Scan for the cell matching the given text and deliver its (x, y) coordinate at center. 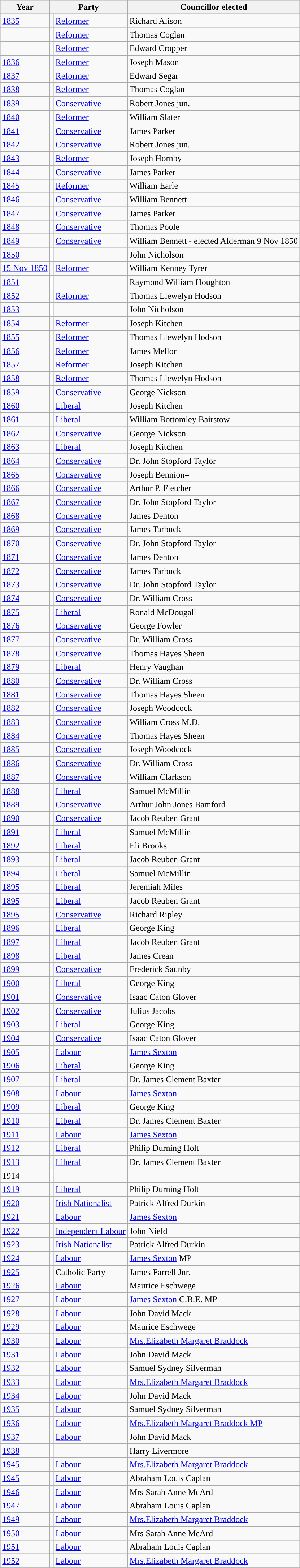
1929 (25, 1327)
William Cross M.D. (214, 722)
William Bottomley Bairstow (214, 420)
James Sexton C.B.E. MP (214, 1300)
1841 (25, 131)
Catholic Party (90, 1272)
1863 (25, 447)
1856 (25, 351)
1926 (25, 1286)
Joseph Bennion= (214, 475)
Mrs.Elizabeth Margaret Braddock MP (214, 1423)
Edward Segar (214, 76)
1934 (25, 1396)
1950 (25, 1533)
1892 (25, 846)
Party (88, 7)
1898 (25, 956)
1931 (25, 1355)
1896 (25, 928)
1928 (25, 1313)
1913 (25, 1162)
1938 (25, 1451)
1850 (25, 255)
1922 (25, 1231)
Jeremiah Miles (214, 887)
1838 (25, 90)
1920 (25, 1203)
Raymond William Houghton (214, 282)
1877 (25, 640)
Henry Vaughan (214, 667)
1869 (25, 530)
Thomas Poole (214, 227)
Richard Ripley (214, 915)
1859 (25, 392)
1839 (25, 103)
1888 (25, 791)
1885 (25, 750)
1909 (25, 1107)
1903 (25, 1024)
1861 (25, 420)
Frederick Saunby (214, 969)
1912 (25, 1148)
1894 (25, 873)
1935 (25, 1409)
1949 (25, 1520)
1908 (25, 1093)
1947 (25, 1506)
1849 (25, 241)
1936 (25, 1423)
James Farrell Jnr. (214, 1272)
George Fowler (214, 626)
1852 (25, 296)
1893 (25, 860)
1867 (25, 502)
1854 (25, 323)
1874 (25, 598)
1924 (25, 1258)
1890 (25, 818)
Julius Jacobs (214, 1011)
1851 (25, 282)
William Clarkson (214, 777)
1930 (25, 1341)
1842 (25, 144)
1952 (25, 1561)
1899 (25, 969)
William Bennett - elected Alderman 9 Nov 1850 (214, 241)
1925 (25, 1272)
William Kenney Tyrer (214, 268)
John Nield (214, 1231)
Independent Labour (90, 1231)
1840 (25, 117)
1846 (25, 200)
1866 (25, 488)
William Slater (214, 117)
1875 (25, 612)
1900 (25, 983)
1887 (25, 777)
1933 (25, 1382)
1865 (25, 475)
1886 (25, 763)
Edward Cropper (214, 48)
1880 (25, 681)
1862 (25, 433)
1876 (25, 626)
1881 (25, 695)
James Crean (214, 956)
Harry Livermore (214, 1451)
1923 (25, 1244)
1891 (25, 832)
1914 (25, 1176)
1860 (25, 406)
Richard Alison (214, 21)
Joseph Hornby (214, 158)
William Bennett (214, 200)
1878 (25, 653)
James Sexton MP (214, 1258)
Arthur John Jones Bamford (214, 804)
1906 (25, 1066)
1907 (25, 1080)
1919 (25, 1189)
1897 (25, 942)
1845 (25, 186)
1836 (25, 62)
1853 (25, 310)
1871 (25, 557)
1905 (25, 1052)
Joseph Mason (214, 62)
1843 (25, 158)
1927 (25, 1300)
Councillor elected (214, 7)
1848 (25, 227)
1889 (25, 804)
1870 (25, 543)
1951 (25, 1547)
1844 (25, 172)
1932 (25, 1368)
Eli Brooks (214, 846)
1872 (25, 571)
1837 (25, 76)
Arthur P. Fletcher (214, 488)
1882 (25, 708)
1883 (25, 722)
15 Nov 1850 (25, 268)
1879 (25, 667)
1901 (25, 997)
1864 (25, 461)
1847 (25, 213)
James Mellor (214, 351)
1904 (25, 1038)
1857 (25, 364)
William Earle (214, 186)
Ronald McDougall (214, 612)
1855 (25, 337)
1911 (25, 1135)
1873 (25, 584)
1937 (25, 1437)
1910 (25, 1121)
1946 (25, 1492)
1902 (25, 1011)
Year (25, 7)
1858 (25, 378)
1921 (25, 1217)
1884 (25, 736)
1835 (25, 21)
1868 (25, 516)
